From the cell containing the given text, extract its center point as (X, Y) coordinate. 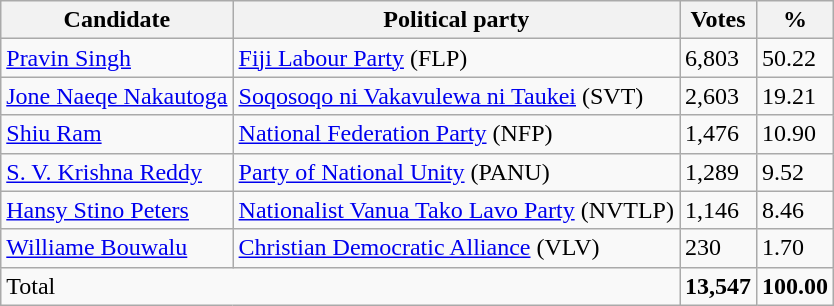
Total (340, 286)
10.90 (796, 134)
Christian Democratic Alliance (VLV) (456, 248)
Jone Naeqe Nakautoga (117, 96)
National Federation Party (NFP) (456, 134)
19.21 (796, 96)
9.52 (796, 172)
13,547 (718, 286)
8.46 (796, 210)
Votes (718, 20)
% (796, 20)
1,476 (718, 134)
1.70 (796, 248)
50.22 (796, 58)
1,289 (718, 172)
6,803 (718, 58)
Party of National Unity (PANU) (456, 172)
Candidate (117, 20)
Nationalist Vanua Tako Lavo Party (NVTLP) (456, 210)
100.00 (796, 286)
Pravin Singh (117, 58)
S. V. Krishna Reddy (117, 172)
2,603 (718, 96)
Political party (456, 20)
Shiu Ram (117, 134)
Hansy Stino Peters (117, 210)
1,146 (718, 210)
Fiji Labour Party (FLP) (456, 58)
230 (718, 248)
Soqosoqo ni Vakavulewa ni Taukei (SVT) (456, 96)
Williame Bouwalu (117, 248)
